Locate the cell with the specified text and output its [x, y] center coordinate. 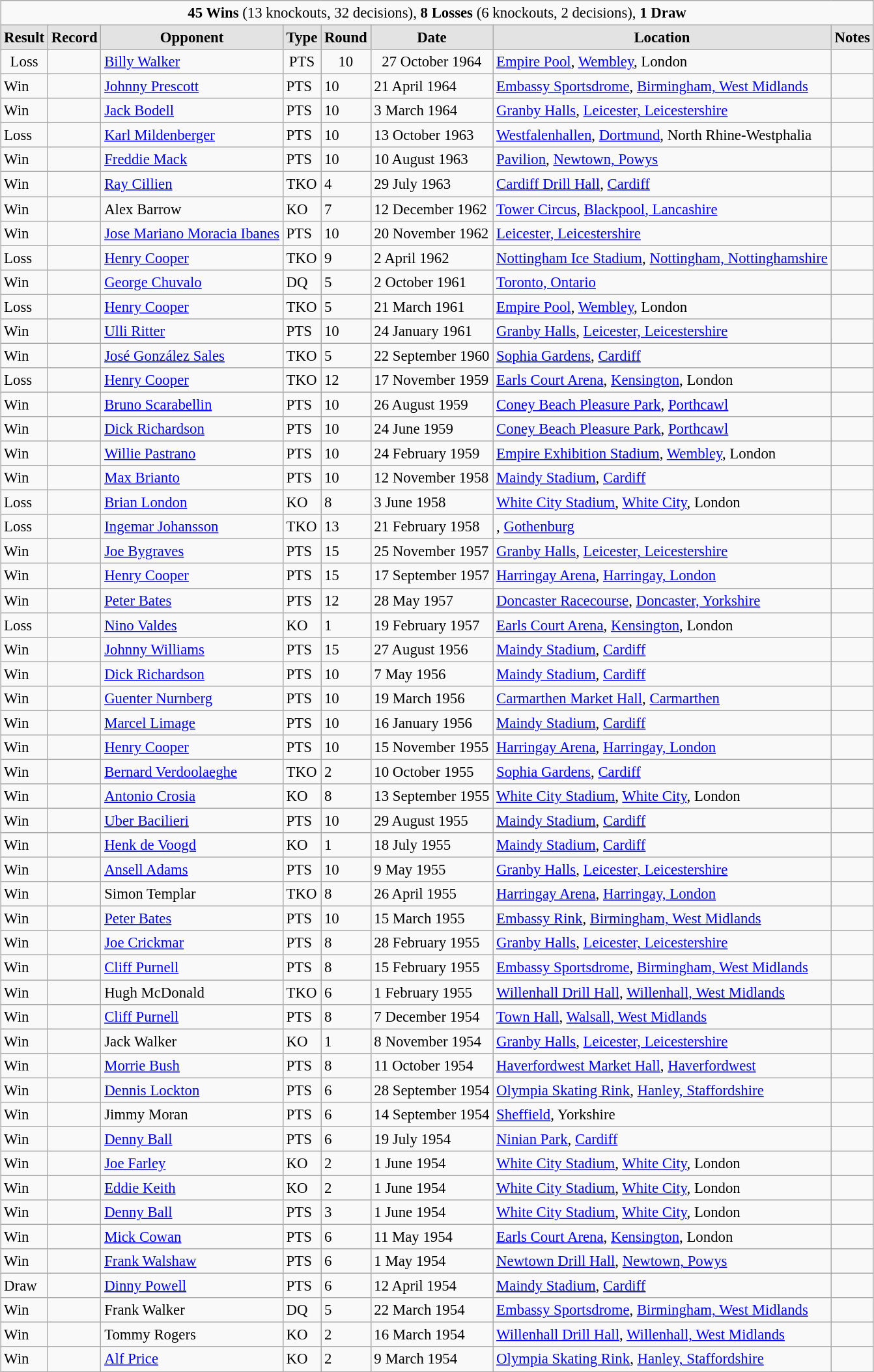
George Chuvalo [191, 282]
Karl Mildenberger [191, 135]
27 October 1964 [432, 62]
Bruno Scarabellin [191, 404]
26 April 1955 [432, 894]
24 June 1959 [432, 429]
4 [346, 184]
11 May 1954 [432, 1237]
15 November 1955 [432, 748]
13 September 1955 [432, 796]
Alex Barrow [191, 209]
Henk de Voogd [191, 845]
Nottingham Ice Stadium, Nottingham, Nottinghamshire [662, 258]
18 July 1955 [432, 845]
19 July 1954 [432, 1139]
26 August 1959 [432, 404]
Opponent [191, 37]
Newtown Drill Hall, Newtown, Powys [662, 1261]
Record [74, 37]
Town Hall, Walsall, West Midlands [662, 1016]
Empire Exhibition Stadium, Wembley, London [662, 453]
Toronto, Ontario [662, 282]
3 [346, 1212]
29 July 1963 [432, 184]
Leicester, Leicestershire [662, 233]
Jose Mariano Moracia Ibanes [191, 233]
16 March 1954 [432, 1335]
Alf Price [191, 1359]
7 May 1956 [432, 674]
Brian London [191, 503]
28 September 1954 [432, 1090]
8 November 1954 [432, 1041]
Joe Farley [191, 1164]
22 September 1960 [432, 356]
2 October 1961 [432, 282]
Draw [25, 1286]
9 March 1954 [432, 1359]
21 February 1958 [432, 527]
12 April 1954 [432, 1286]
Ray Cillien [191, 184]
9 May 1955 [432, 870]
Sheffield, Yorkshire [662, 1114]
Dennis Lockton [191, 1090]
9 [346, 258]
11 October 1954 [432, 1065]
24 February 1959 [432, 453]
Westfalenhallen, Dortmund, North Rhine-Westphalia [662, 135]
19 March 1956 [432, 698]
14 September 1954 [432, 1114]
Morrie Bush [191, 1065]
17 November 1959 [432, 380]
Frank Walshaw [191, 1261]
Type [302, 37]
Willie Pastrano [191, 453]
Billy Walker [191, 62]
1 May 1954 [432, 1261]
28 May 1957 [432, 600]
29 August 1955 [432, 820]
12 December 1962 [432, 209]
Ulli Ritter [191, 331]
45 Wins (13 knockouts, 32 decisions), 8 Losses (6 knockouts, 2 decisions), 1 Draw [437, 13]
Mick Cowan [191, 1237]
Guenter Nurnberg [191, 698]
Jimmy Moran [191, 1114]
28 February 1955 [432, 943]
Max Brianto [191, 478]
22 March 1954 [432, 1310]
Freddie Mack [191, 160]
Joe Bygraves [191, 552]
Nino Valdes [191, 625]
20 November 1962 [432, 233]
12 November 1958 [432, 478]
Dinny Powell [191, 1286]
25 November 1957 [432, 552]
Uber Bacilieri [191, 820]
2 April 1962 [432, 258]
Round [346, 37]
13 [346, 527]
Jack Walker [191, 1041]
Johnny Prescott [191, 87]
Bernard Verdoolaeghe [191, 772]
, Gothenburg [662, 527]
24 January 1961 [432, 331]
Johnny Williams [191, 649]
Pavilion, Newtown, Powys [662, 160]
3 June 1958 [432, 503]
15 February 1955 [432, 968]
Eddie Keith [191, 1188]
Frank Walker [191, 1310]
Notes [852, 37]
15 March 1955 [432, 919]
Tommy Rogers [191, 1335]
Location [662, 37]
Carmarthen Market Hall, Carmarthen [662, 698]
Ansell Adams [191, 870]
27 August 1956 [432, 649]
21 April 1964 [432, 87]
Marcel Limage [191, 723]
Simon Templar [191, 894]
10 August 1963 [432, 160]
19 February 1957 [432, 625]
Result [25, 37]
Ingemar Johansson [191, 527]
17 September 1957 [432, 576]
Jack Bodell [191, 111]
Doncaster Racecourse, Doncaster, Yorkshire [662, 600]
Joe Crickmar [191, 943]
3 March 1964 [432, 111]
José González Sales [191, 356]
Date [432, 37]
Tower Circus, Blackpool, Lancashire [662, 209]
Cardiff Drill Hall, Cardiff [662, 184]
16 January 1956 [432, 723]
7 December 1954 [432, 1016]
Embassy Rink, Birmingham, West Midlands [662, 919]
10 October 1955 [432, 772]
Hugh McDonald [191, 992]
1 February 1955 [432, 992]
Ninian Park, Cardiff [662, 1139]
7 [346, 209]
21 March 1961 [432, 307]
13 October 1963 [432, 135]
Haverfordwest Market Hall, Haverfordwest [662, 1065]
Antonio Crosia [191, 796]
